Search for the cell housing the specified text and yield its (x, y) center coordinate. 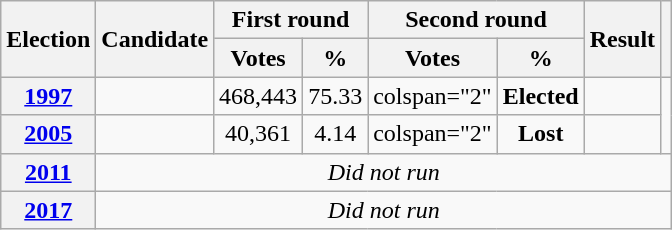
75.33 (336, 96)
First round (291, 20)
Second round (476, 20)
2005 (48, 134)
Election (48, 39)
40,361 (258, 134)
468,443 (258, 96)
1997 (48, 96)
Lost (540, 134)
Elected (540, 96)
Result (622, 39)
2011 (48, 172)
Candidate (155, 39)
4.14 (336, 134)
2017 (48, 210)
